Capture the cell that displays the provided text and extract its (x, y) central coordinate. 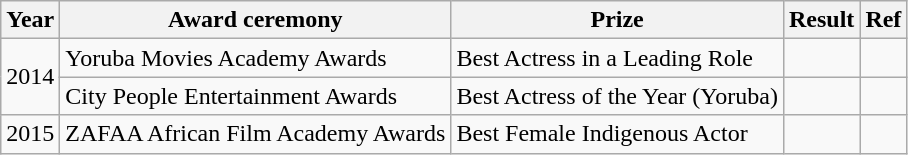
Ref (884, 20)
ZAFAA African Film Academy Awards (256, 134)
Prize (618, 20)
2015 (30, 134)
Year (30, 20)
Best Female Indigenous Actor (618, 134)
Award ceremony (256, 20)
Yoruba Movies Academy Awards (256, 58)
Best Actress of the Year (Yoruba) (618, 96)
Best Actress in a Leading Role (618, 58)
City People Entertainment Awards (256, 96)
2014 (30, 77)
Result (821, 20)
